Extract the [X, Y] coordinate from the center of the cell holding the provided text.  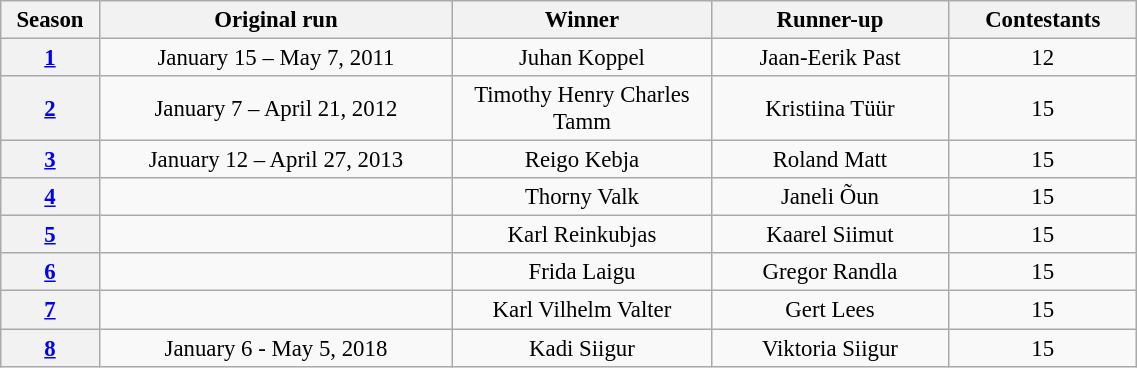
Winner [582, 20]
2 [50, 108]
Reigo Kebja [582, 160]
6 [50, 273]
Janeli Õun [830, 197]
Gert Lees [830, 310]
1 [50, 58]
Viktoria Siigur [830, 348]
Kristiina Tüür [830, 108]
January 7 – April 21, 2012 [276, 108]
12 [1043, 58]
Kadi Siigur [582, 348]
3 [50, 160]
4 [50, 197]
January 6 - May 5, 2018 [276, 348]
8 [50, 348]
Gregor Randla [830, 273]
Frida Laigu [582, 273]
Season [50, 20]
Thorny Valk [582, 197]
5 [50, 235]
Jaan-Eerik Past [830, 58]
Karl Vilhelm Valter [582, 310]
Contestants [1043, 20]
Timothy Henry Charles Tamm [582, 108]
Karl Reinkubjas [582, 235]
January 15 – May 7, 2011 [276, 58]
Runner-up [830, 20]
Original run [276, 20]
Roland Matt [830, 160]
Juhan Koppel [582, 58]
7 [50, 310]
Kaarel Siimut [830, 235]
January 12 – April 27, 2013 [276, 160]
